Locate the cell with the specified text and output its [x, y] center coordinate. 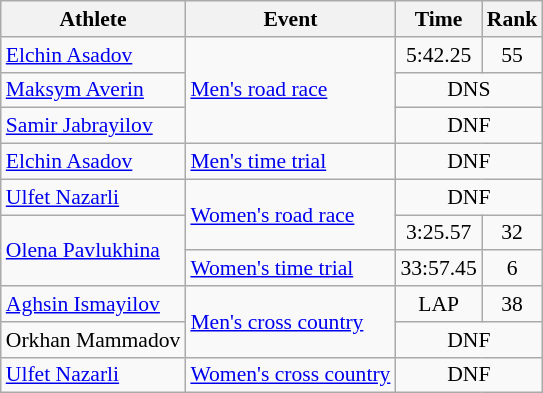
55 [512, 55]
6 [512, 269]
Olena Pavlukhina [94, 250]
Time [438, 19]
Aghsin Ismayilov [94, 304]
Event [290, 19]
3:25.57 [438, 233]
38 [512, 304]
Orkhan Mammadov [94, 340]
Women's road race [290, 214]
LAP [438, 304]
Men's road race [290, 90]
5:42.25 [438, 55]
Men's time trial [290, 162]
DNS [468, 90]
32 [512, 233]
Athlete [94, 19]
Rank [512, 19]
Women's time trial [290, 269]
Samir Jabrayilov [94, 126]
Men's cross country [290, 322]
33:57.45 [438, 269]
Women's cross country [290, 375]
Maksym Averin [94, 90]
